From the cell containing the given text, extract its center point as [x, y] coordinate. 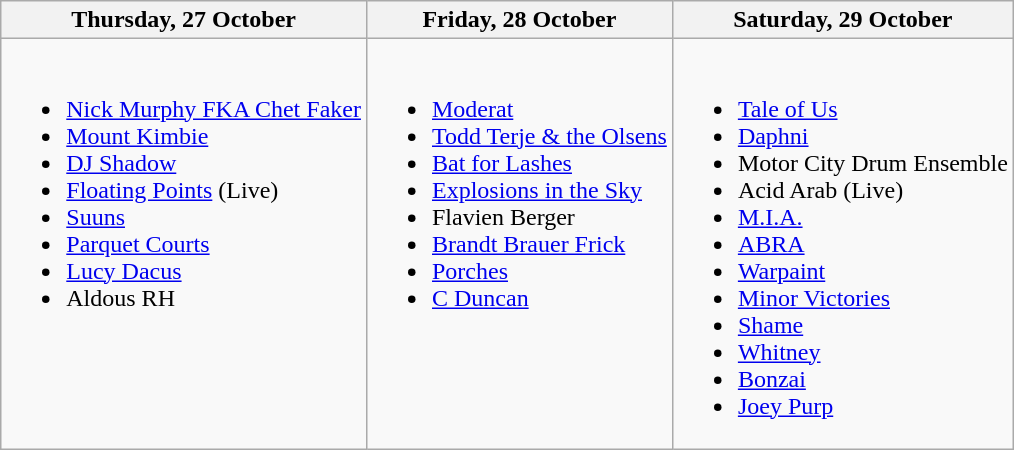
Tale of UsDaphniMotor City Drum EnsembleAcid Arab (Live)M.I.A.ABRAWarpaintMinor VictoriesShameWhitneyBonzaiJoey Purp [842, 244]
ModeratTodd Terje & the OlsensBat for LashesExplosions in the SkyFlavien BergerBrandt Brauer FrickPorchesC Duncan [519, 244]
Thursday, 27 October [184, 20]
Nick Murphy FKA Chet FakerMount KimbieDJ ShadowFloating Points (Live)SuunsParquet CourtsLucy DacusAldous RH [184, 244]
Friday, 28 October [519, 20]
Saturday, 29 October [842, 20]
